Extract the [X, Y] coordinate from the center of the cell holding the provided text.  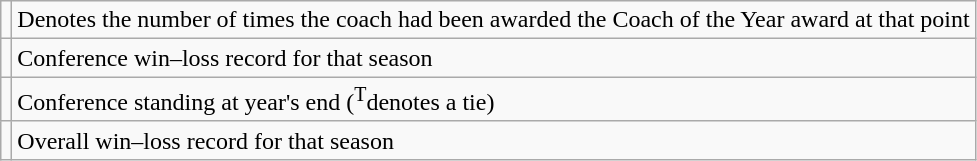
Overall win–loss record for that season [494, 140]
Conference standing at year's end (Tdenotes a tie) [494, 100]
Conference win–loss record for that season [494, 58]
Denotes the number of times the coach had been awarded the Coach of the Year award at that point [494, 20]
